Locate the cell with the specified text and output its [X, Y] center coordinate. 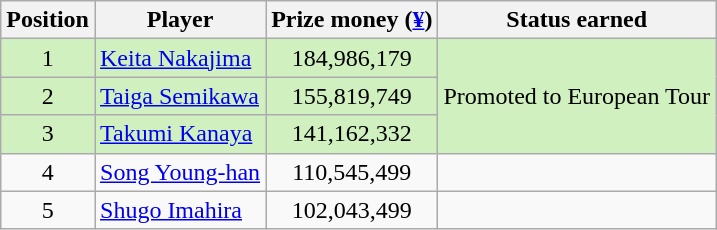
Takumi Kanaya [180, 134]
Taiga Semikawa [180, 96]
Song Young-han [180, 172]
4 [48, 172]
155,819,749 [352, 96]
3 [48, 134]
Prize money (¥) [352, 20]
Position [48, 20]
1 [48, 58]
Shugo Imahira [180, 210]
Status earned [577, 20]
141,162,332 [352, 134]
5 [48, 210]
110,545,499 [352, 172]
102,043,499 [352, 210]
2 [48, 96]
Player [180, 20]
Keita Nakajima [180, 58]
184,986,179 [352, 58]
Promoted to European Tour [577, 96]
